Extract the [X, Y] coordinate from the center of the cell holding the provided text.  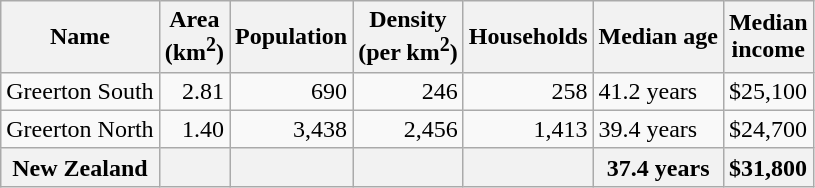
690 [292, 91]
Median age [658, 37]
Households [528, 37]
Name [80, 37]
Greerton South [80, 91]
39.4 years [658, 129]
$24,700 [768, 129]
1.40 [194, 129]
1,413 [528, 129]
$25,100 [768, 91]
41.2 years [658, 91]
2,456 [408, 129]
New Zealand [80, 167]
Population [292, 37]
Area(km2) [194, 37]
37.4 years [658, 167]
258 [528, 91]
3,438 [292, 129]
Density(per km2) [408, 37]
Greerton North [80, 129]
Medianincome [768, 37]
2.81 [194, 91]
246 [408, 91]
$31,800 [768, 167]
